Return the (X, Y) coordinate for the center point of the cell that contains the specified text.  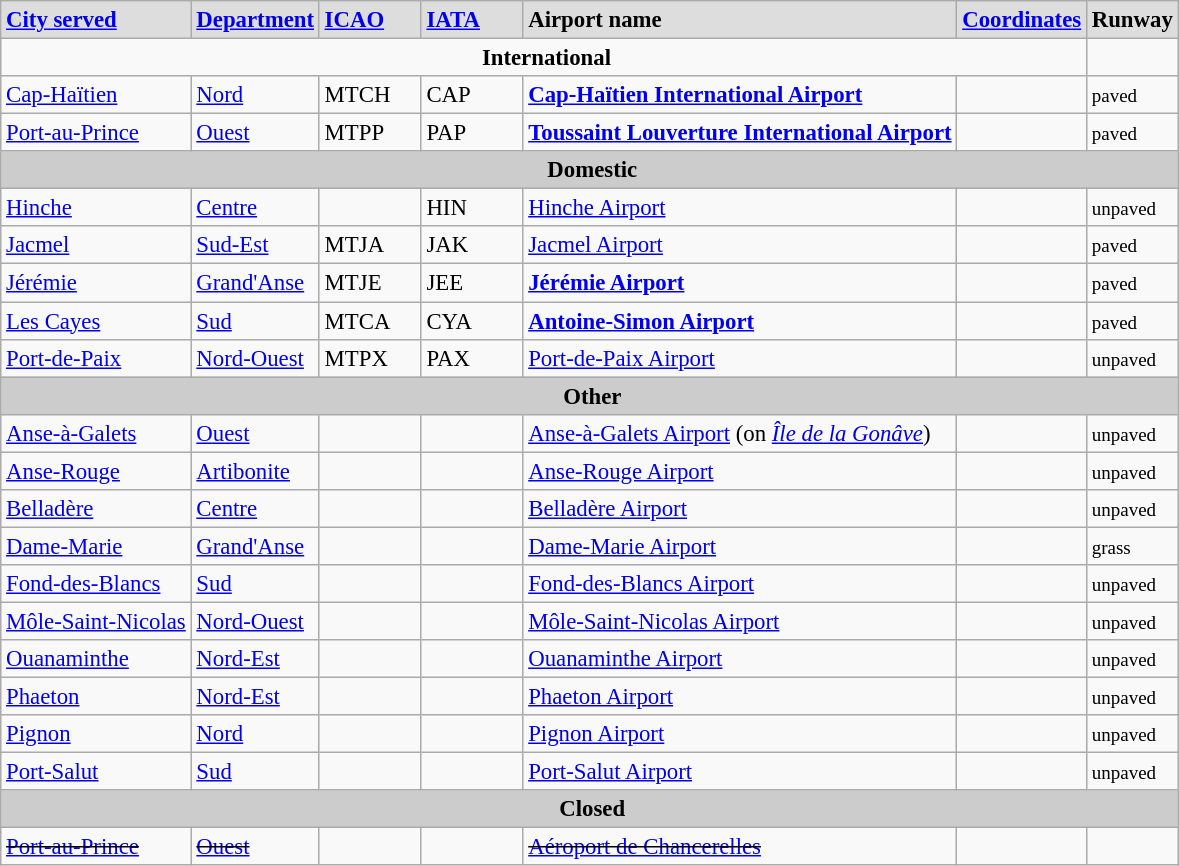
City served (96, 20)
Dame-Marie (96, 546)
Port-de-Paix Airport (740, 358)
HIN (472, 208)
Belladère Airport (740, 509)
Domestic (590, 170)
Phaeton (96, 697)
MTJA (370, 245)
Jacmel Airport (740, 245)
JAK (472, 245)
Hinche (96, 208)
Hinche Airport (740, 208)
Môle-Saint-Nicolas Airport (740, 621)
JEE (472, 283)
MTPP (370, 133)
PAX (472, 358)
Antoine-Simon Airport (740, 321)
Toussaint Louverture International Airport (740, 133)
Port-Salut Airport (740, 772)
Anse-à-Galets (96, 433)
Closed (590, 809)
Ouanaminthe (96, 659)
Coordinates (1022, 20)
Les Cayes (96, 321)
Fond-des-Blancs Airport (740, 584)
Pignon Airport (740, 734)
Port-de-Paix (96, 358)
Jérémie (96, 283)
MTCH (370, 95)
PAP (472, 133)
Dame-Marie Airport (740, 546)
MTJE (370, 283)
ICAO (370, 20)
Jérémie Airport (740, 283)
Fond-des-Blancs (96, 584)
Anse-Rouge Airport (740, 471)
Phaeton Airport (740, 697)
Ouanaminthe Airport (740, 659)
IATA (472, 20)
Department (255, 20)
Runway (1132, 20)
MTCA (370, 321)
International (544, 58)
MTPX (370, 358)
Cap-Haïtien International Airport (740, 95)
Môle-Saint-Nicolas (96, 621)
Other (590, 396)
Cap-Haïtien (96, 95)
Airport name (740, 20)
CAP (472, 95)
grass (1132, 546)
Pignon (96, 734)
Aéroport de Chancerelles (740, 847)
Port-Salut (96, 772)
Anse-Rouge (96, 471)
Sud-Est (255, 245)
Artibonite (255, 471)
CYA (472, 321)
Jacmel (96, 245)
Belladère (96, 509)
Anse-à-Galets Airport (on Île de la Gonâve) (740, 433)
